Search for the cell housing the specified text and yield its [X, Y] center coordinate. 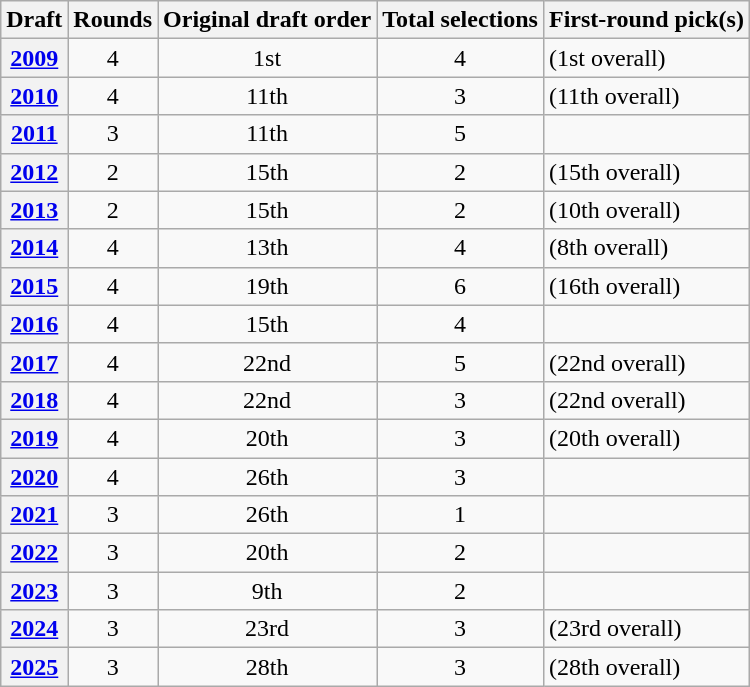
(16th overall) [646, 286]
(11th overall) [646, 96]
1st [268, 58]
(23rd overall) [646, 629]
2024 [34, 629]
2011 [34, 134]
2014 [34, 248]
2010 [34, 96]
Original draft order [268, 20]
2015 [34, 286]
(20th overall) [646, 438]
Rounds [113, 20]
2019 [34, 438]
(8th overall) [646, 248]
(1st overall) [646, 58]
6 [460, 286]
2012 [34, 172]
2020 [34, 477]
9th [268, 591]
13th [268, 248]
1 [460, 515]
2013 [34, 210]
(10th overall) [646, 210]
(28th overall) [646, 667]
2016 [34, 324]
(15th overall) [646, 172]
2022 [34, 553]
2018 [34, 400]
28th [268, 667]
Total selections [460, 20]
2021 [34, 515]
2025 [34, 667]
23rd [268, 629]
2017 [34, 362]
First-round pick(s) [646, 20]
19th [268, 286]
Draft [34, 20]
2009 [34, 58]
2023 [34, 591]
